Return the [X, Y] coordinate for the center point of the cell that contains the specified text.  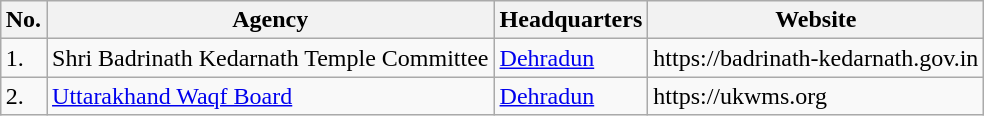
No. [23, 20]
2. [23, 96]
Headquarters [571, 20]
1. [23, 58]
Agency [271, 20]
https://badrinath-kedarnath.gov.in [816, 58]
Website [816, 20]
https://ukwms.org [816, 96]
Shri Badrinath Kedarnath Temple Committee [271, 58]
Uttarakhand Waqf Board [271, 96]
